Return the [x, y] coordinate for the center point of the cell that contains the specified text.  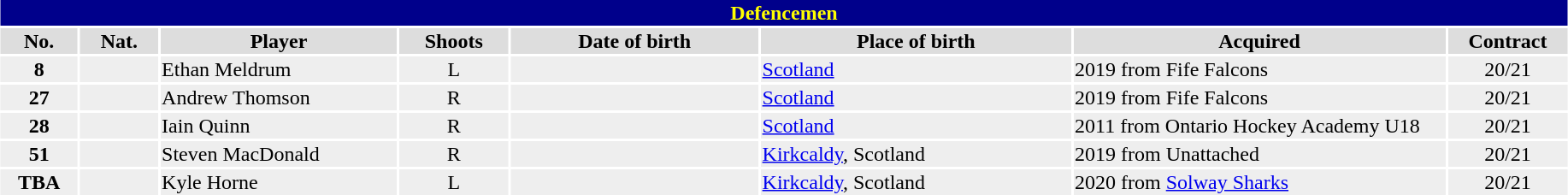
Kyle Horne [279, 182]
TBA [39, 182]
51 [39, 154]
Nat. [120, 41]
Steven MacDonald [279, 154]
Date of birth [634, 41]
27 [39, 97]
2019 from Unattached [1260, 154]
Player [279, 41]
8 [39, 69]
Ethan Meldrum [279, 69]
Contract [1507, 41]
Place of birth [916, 41]
Acquired [1260, 41]
Iain Quinn [279, 126]
2011 from Ontario Hockey Academy U18 [1260, 126]
Andrew Thomson [279, 97]
Shoots [453, 41]
No. [39, 41]
Defencemen [783, 13]
28 [39, 126]
2020 from Solway Sharks [1260, 182]
